Output the (X, Y) coordinate of the center of the cell containing the given text.  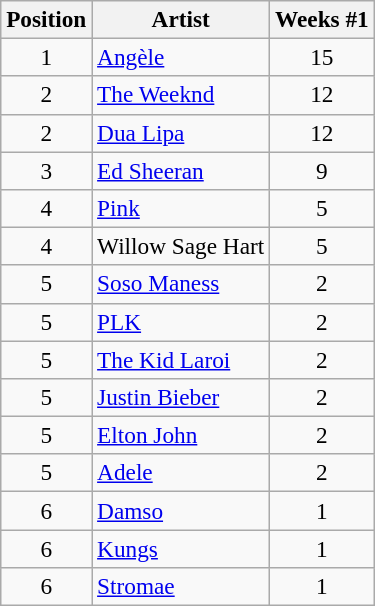
Weeks #1 (322, 19)
The Weeknd (181, 95)
Justin Bieber (181, 397)
Elton John (181, 435)
Pink (181, 208)
Artist (181, 19)
Kungs (181, 548)
Ed Sheeran (181, 170)
9 (322, 170)
3 (46, 170)
Angèle (181, 57)
Position (46, 19)
Willow Sage Hart (181, 246)
Dua Lipa (181, 133)
PLK (181, 322)
The Kid Laroi (181, 359)
Damso (181, 510)
Adele (181, 473)
15 (322, 57)
Soso Maness (181, 284)
Stromae (181, 586)
